Find where the given text appears and provide that cell's center as [x, y] coordinate. 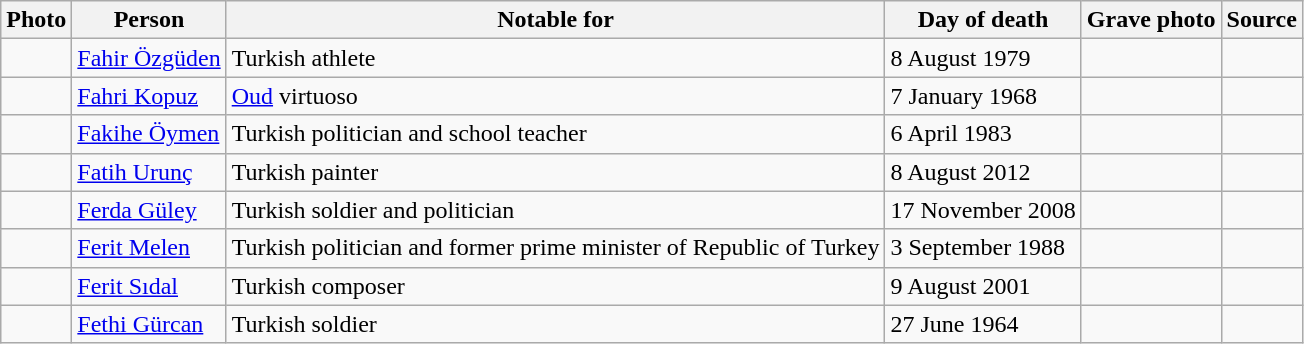
Fatih Urunç [149, 172]
Photo [36, 20]
Ferit Melen [149, 248]
Turkish soldier [556, 324]
7 January 1968 [983, 96]
Person [149, 20]
Fethi Gürcan [149, 324]
Turkish composer [556, 286]
Ferit Sıdal [149, 286]
Fahri Kopuz [149, 96]
Source [1262, 20]
Grave photo [1151, 20]
27 June 1964 [983, 324]
Turkish politician and school teacher [556, 134]
3 September 1988 [983, 248]
Turkish soldier and politician [556, 210]
Turkish politician and former prime minister of Republic of Turkey [556, 248]
Notable for [556, 20]
Ferda Güley [149, 210]
8 August 1979 [983, 58]
Fakihe Öymen [149, 134]
9 August 2001 [983, 286]
Fahir Özgüden [149, 58]
Day of death [983, 20]
Oud virtuoso [556, 96]
Turkish painter [556, 172]
Turkish athlete [556, 58]
6 April 1983 [983, 134]
17 November 2008 [983, 210]
8 August 2012 [983, 172]
